Extract the (X, Y) coordinate from the center of the cell holding the provided text.  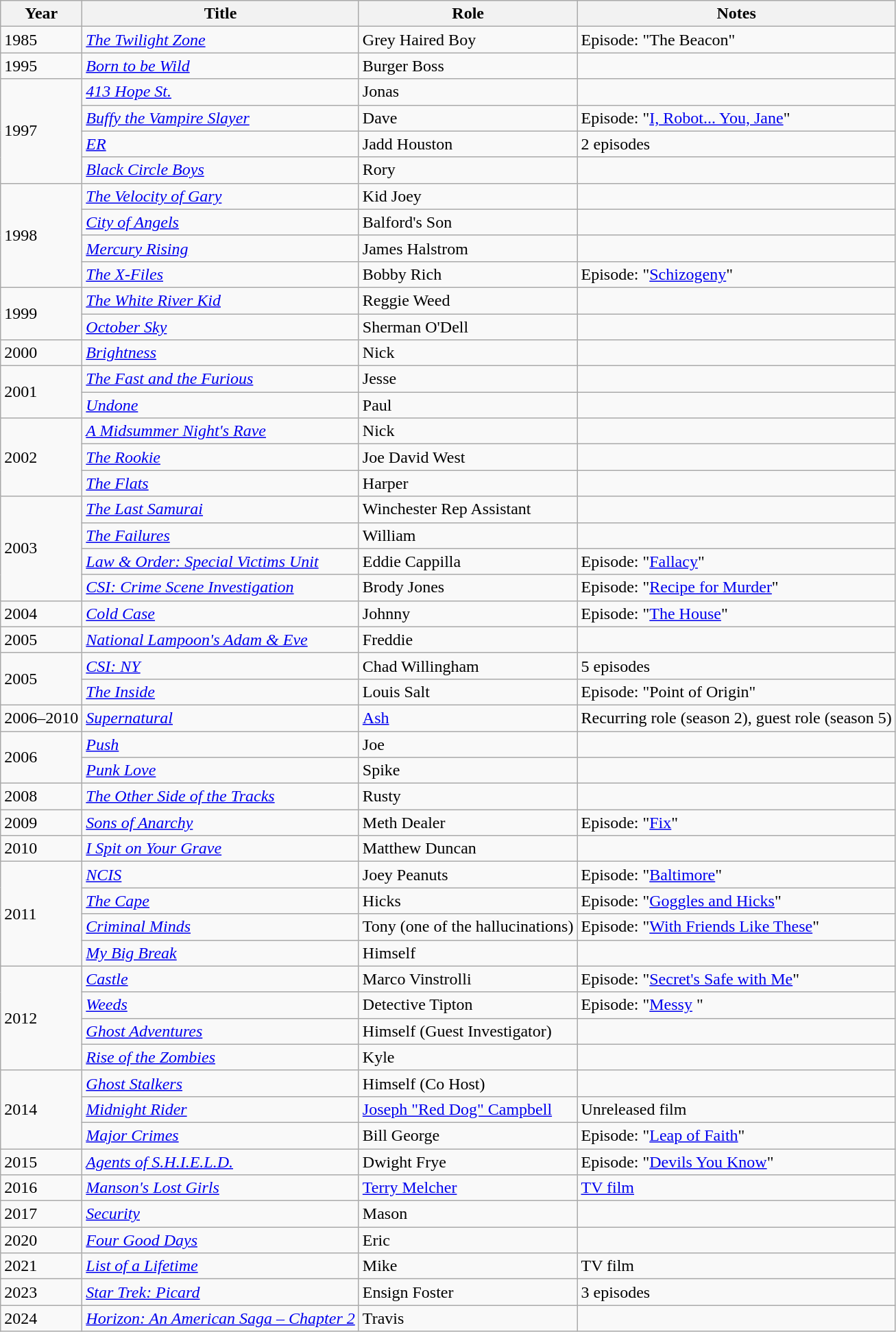
2020 (41, 1240)
2016 (41, 1188)
Mason (468, 1214)
Episode: "Point of Origin" (736, 692)
Balford's Son (468, 222)
2006 (41, 757)
Four Good Days (221, 1240)
Dave (468, 118)
1999 (41, 313)
List of a Lifetime (221, 1266)
1997 (41, 131)
Undone (221, 405)
The Flats (221, 483)
Weeds (221, 1005)
2011 (41, 914)
Episode: "The Beacon" (736, 40)
2000 (41, 353)
2001 (41, 392)
2 episodes (736, 144)
Reggie Weed (468, 300)
The Cape (221, 901)
2024 (41, 1318)
Episode: "Fallacy" (736, 561)
Role (468, 14)
Ash (468, 718)
Episode: "The House" (736, 614)
Himself (Co Host) (468, 1083)
A Midsummer Night's Rave (221, 431)
Episode: "I, Robot... You, Jane" (736, 118)
Winchester Rep Assistant (468, 509)
Bobby Rich (468, 274)
NCIS (221, 875)
Recurring role (season 2), guest role (season 5) (736, 718)
CSI: NY (221, 666)
Hicks (468, 901)
Joey Peanuts (468, 875)
Year (41, 14)
Meth Dealer (468, 823)
2023 (41, 1292)
Episode: "Devils You Know" (736, 1162)
Paul (468, 405)
Rusty (468, 797)
Joe (468, 744)
2003 (41, 548)
Rise of the Zombies (221, 1057)
Terry Melcher (468, 1188)
Punk Love (221, 771)
Detective Tipton (468, 1005)
Chad Willingham (468, 666)
The X-Files (221, 274)
Unreleased film (736, 1109)
Security (221, 1214)
Brightness (221, 353)
413 Hope St. (221, 92)
Rory (468, 170)
Kyle (468, 1057)
2008 (41, 797)
The White River Kid (221, 300)
Eddie Cappilla (468, 561)
Episode: "Fix" (736, 823)
Burger Boss (468, 66)
1985 (41, 40)
Episode: "With Friends Like These" (736, 927)
Sherman O'Dell (468, 327)
Joseph "Red Dog" Campbell (468, 1109)
2002 (41, 457)
Jonas (468, 92)
I Spit on Your Grave (221, 849)
Buffy the Vampire Slayer (221, 118)
National Lampoon's Adam & Eve (221, 640)
Major Crimes (221, 1135)
Travis (468, 1318)
3 episodes (736, 1292)
2021 (41, 1266)
William (468, 535)
October Sky (221, 327)
1995 (41, 66)
2006–2010 (41, 718)
Louis Salt (468, 692)
2012 (41, 1018)
ER (221, 144)
Tony (one of the hallucinations) (468, 927)
2015 (41, 1162)
Jesse (468, 379)
Episode: "Baltimore" (736, 875)
Episode: "Goggles and Hicks" (736, 901)
Kid Joey (468, 196)
James Halstrom (468, 248)
The Fast and the Furious (221, 379)
Episode: "Recipe for Murder" (736, 588)
Episode: "Leap of Faith" (736, 1135)
The Failures (221, 535)
Episode: "Schizogeny" (736, 274)
Ensign Foster (468, 1292)
Johnny (468, 614)
Midnight Rider (221, 1109)
Horizon: An American Saga – Chapter 2 (221, 1318)
Supernatural (221, 718)
Criminal Minds (221, 927)
CSI: Crime Scene Investigation (221, 588)
Notes (736, 14)
The Velocity of Gary (221, 196)
Himself (Guest Investigator) (468, 1031)
Marco Vinstrolli (468, 979)
Born to be Wild (221, 66)
Agents of S.H.I.E.L.D. (221, 1162)
City of Angels (221, 222)
2014 (41, 1109)
Matthew Duncan (468, 849)
Sons of Anarchy (221, 823)
2010 (41, 849)
Joe David West (468, 457)
Freddie (468, 640)
Law & Order: Special Victims Unit (221, 561)
2004 (41, 614)
Eric (468, 1240)
Jadd Houston (468, 144)
Bill George (468, 1135)
Manson's Lost Girls (221, 1188)
Castle (221, 979)
2009 (41, 823)
Grey Haired Boy (468, 40)
Harper (468, 483)
Ghost Stalkers (221, 1083)
Episode: "Secret's Safe with Me" (736, 979)
Star Trek: Picard (221, 1292)
Brody Jones (468, 588)
The Last Samurai (221, 509)
Cold Case (221, 614)
Himself (468, 953)
The Rookie (221, 457)
My Big Break (221, 953)
Ghost Adventures (221, 1031)
Dwight Frye (468, 1162)
Mike (468, 1266)
The Other Side of the Tracks (221, 797)
Episode: "Messy " (736, 1005)
2017 (41, 1214)
Black Circle Boys (221, 170)
5 episodes (736, 666)
Title (221, 14)
Mercury Rising (221, 248)
The Inside (221, 692)
The Twilight Zone (221, 40)
Spike (468, 771)
1998 (41, 235)
Push (221, 744)
